Identify which cell holds the provided text, then report its (X, Y) central coordinate. 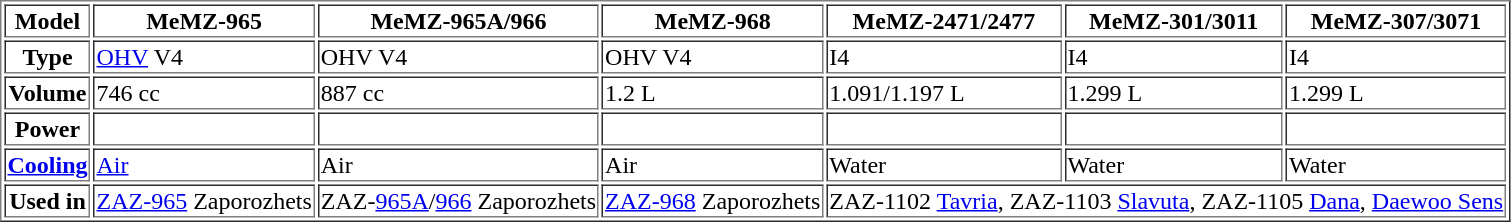
MeMZ-968 (712, 20)
ZAZ-965 Zaporozhets (204, 200)
746 cc (204, 92)
MeMZ-307/3071 (1396, 20)
MeMZ-301/3011 (1174, 20)
ZAZ-1102 Tavria, ZAZ-1103 Slavuta, ZAZ-1105 Dana, Daewoo Sens (1166, 200)
MeMZ-2471/2477 (944, 20)
Cooling (47, 164)
Power (47, 128)
Used in (47, 200)
Volume (47, 92)
887 cc (458, 92)
Type (47, 56)
ZAZ-965A/966 Zaporozhets (458, 200)
ZAZ-968 Zaporozhets (712, 200)
MeMZ-965A/966 (458, 20)
MeMZ-965 (204, 20)
1.091/1.197 L (944, 92)
1.2 L (712, 92)
Model (47, 20)
